Find where the given text appears and provide that cell's center as (X, Y) coordinate. 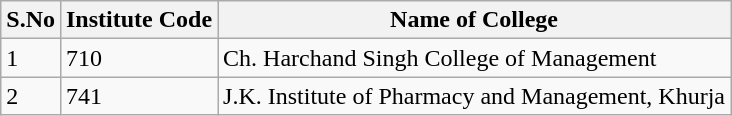
Institute Code (138, 20)
710 (138, 58)
S.No (31, 20)
J.K. Institute of Pharmacy and Management, Khurja (474, 96)
Ch. Harchand Singh College of Management (474, 58)
1 (31, 58)
741 (138, 96)
Name of College (474, 20)
2 (31, 96)
